Search for the cell housing the specified text and yield its [x, y] center coordinate. 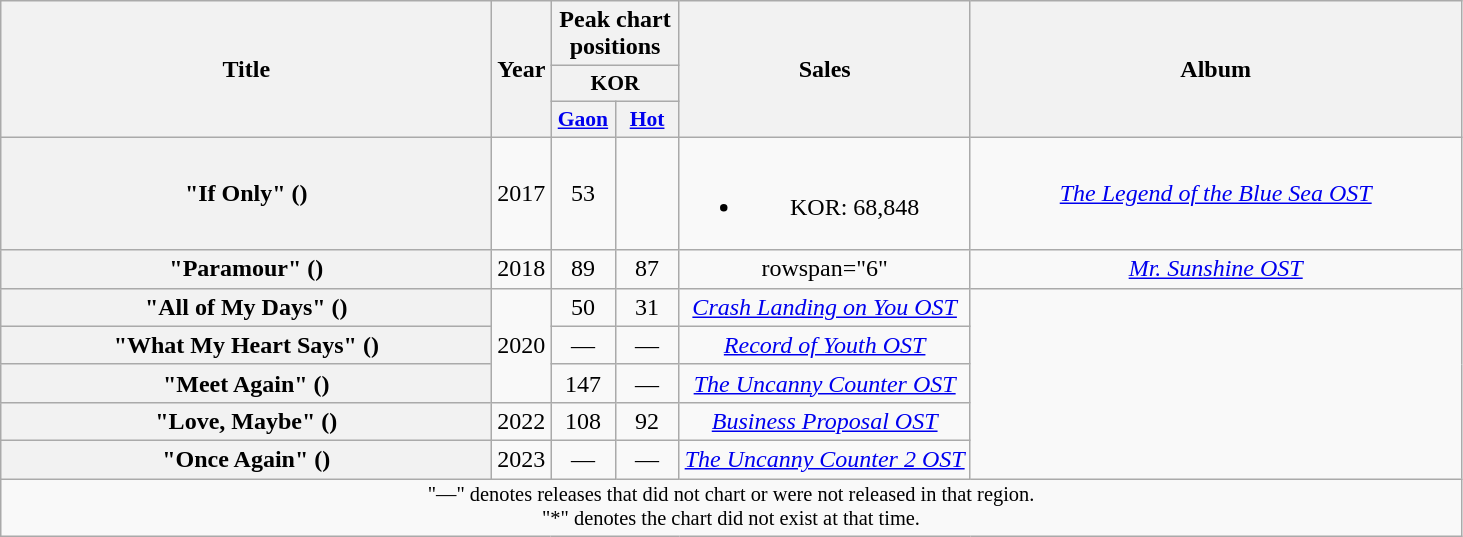
53 [583, 194]
Sales [824, 69]
"Paramour" () [246, 269]
The Uncanny Counter 2 OST [824, 459]
KOR: 68,848 [824, 194]
Crash Landing on You OST [824, 307]
Gaon [583, 119]
31 [647, 307]
Peak chart positions [615, 34]
Record of Youth OST [824, 345]
2018 [522, 269]
Hot [647, 119]
"What My Heart Says" () [246, 345]
rowspan="6" [824, 269]
"Love, Maybe" () [246, 421]
89 [583, 269]
2020 [522, 345]
"All of My Days" () [246, 307]
The Uncanny Counter OST [824, 383]
KOR [615, 84]
147 [583, 383]
"Once Again" () [246, 459]
The Legend of the Blue Sea OST [1216, 194]
2017 [522, 194]
"Meet Again" () [246, 383]
108 [583, 421]
2023 [522, 459]
87 [647, 269]
Mr. Sunshine OST [1216, 269]
Year [522, 69]
Title [246, 69]
"If Only" () [246, 194]
2022 [522, 421]
50 [583, 307]
Album [1216, 69]
"—" denotes releases that did not chart or were not released in that region. "*" denotes the chart did not exist at that time. [731, 507]
Business Proposal OST [824, 421]
92 [647, 421]
